Search for the cell housing the specified text and yield its [X, Y] center coordinate. 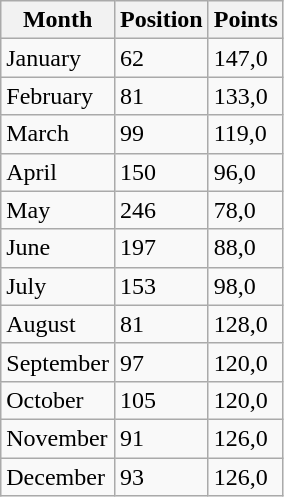
246 [161, 210]
119,0 [246, 134]
May [58, 210]
93 [161, 477]
105 [161, 400]
98,0 [246, 286]
147,0 [246, 58]
September [58, 362]
197 [161, 248]
July [58, 286]
June [58, 248]
150 [161, 172]
October [58, 400]
91 [161, 438]
August [58, 324]
November [58, 438]
Points [246, 20]
Month [58, 20]
December [58, 477]
Position [161, 20]
January [58, 58]
99 [161, 134]
97 [161, 362]
78,0 [246, 210]
March [58, 134]
96,0 [246, 172]
133,0 [246, 96]
February [58, 96]
88,0 [246, 248]
153 [161, 286]
62 [161, 58]
128,0 [246, 324]
April [58, 172]
